Scan for the cell matching the given text and deliver its (x, y) coordinate at center. 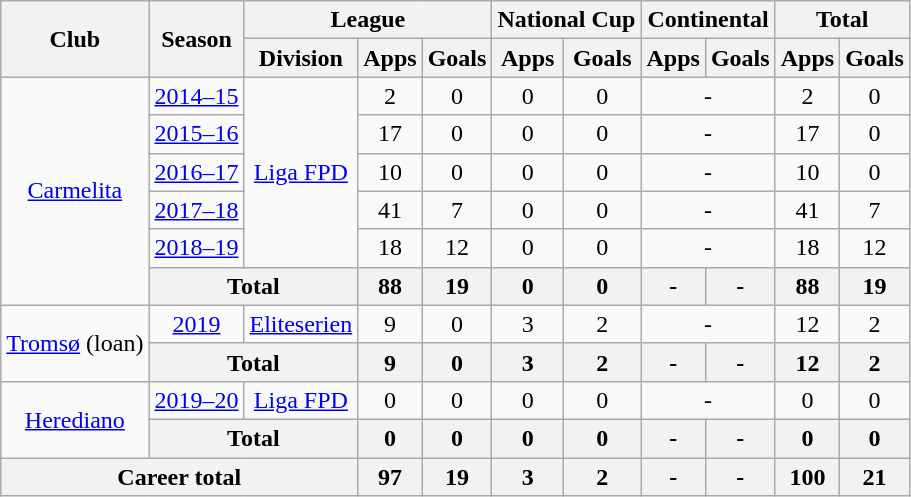
21 (875, 477)
2018–19 (196, 248)
Eliteserien (301, 324)
2014–15 (196, 96)
2016–17 (196, 172)
2015–16 (196, 134)
Career total (180, 477)
Herediano (75, 419)
2019–20 (196, 400)
2017–18 (196, 210)
League (368, 20)
Carmelita (75, 191)
97 (390, 477)
Club (75, 39)
2019 (196, 324)
Tromsø (loan) (75, 343)
Division (301, 58)
Continental (708, 20)
National Cup (566, 20)
Season (196, 39)
100 (807, 477)
